Search for the cell housing the specified text and yield its [X, Y] center coordinate. 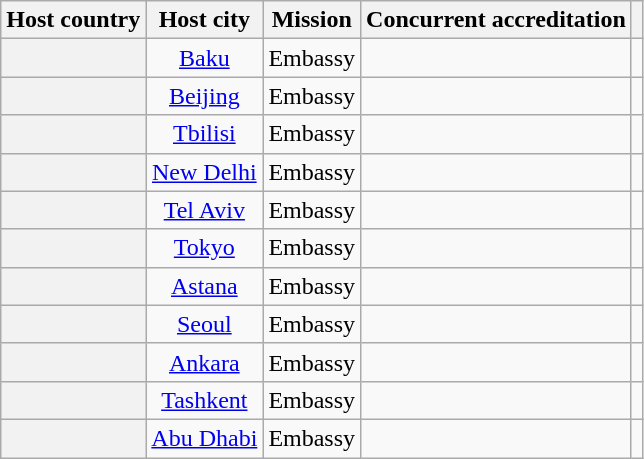
Ankara [204, 362]
Beijing [204, 96]
Host city [204, 20]
Tbilisi [204, 134]
Tashkent [204, 400]
Astana [204, 286]
Tel Aviv [204, 210]
Seoul [204, 324]
New Delhi [204, 172]
Abu Dhabi [204, 438]
Mission [312, 20]
Concurrent accreditation [496, 20]
Host country [74, 20]
Tokyo [204, 248]
Baku [204, 58]
